Provide the [x, y] coordinate of the cell's center where the given text is located.  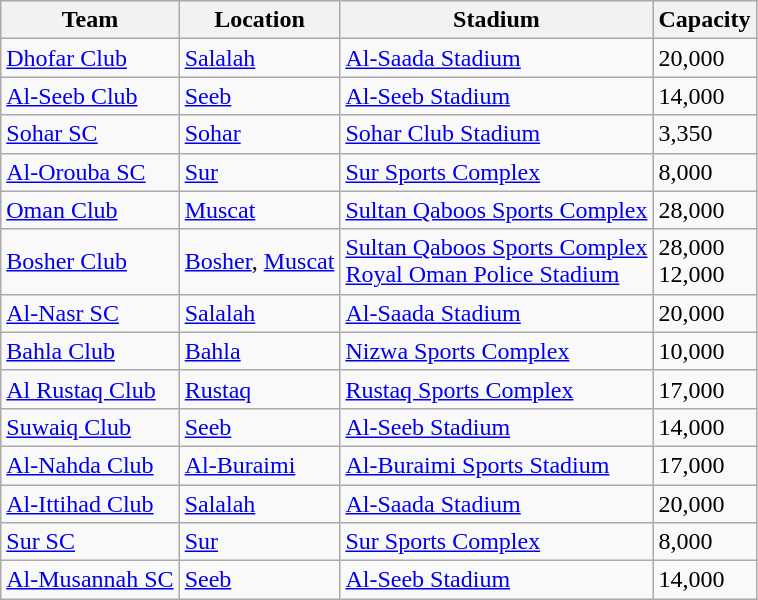
Nizwa Sports Complex [496, 351]
Oman Club [90, 210]
Capacity [704, 20]
Al-Musannah SC [90, 580]
Bahla Club [90, 351]
Location [260, 20]
Rustaq Sports Complex [496, 389]
Sultan Qaboos Sports ComplexRoyal Oman Police Stadium [496, 262]
Dhofar Club [90, 58]
Bosher Club [90, 262]
28,000 [704, 210]
28,00012,000 [704, 262]
Al-Seeb Club [90, 96]
Suwaiq Club [90, 427]
Al-Nahda Club [90, 465]
Bahla [260, 351]
Al-Buraimi Sports Stadium [496, 465]
Bosher, Muscat [260, 262]
Al-Nasr SC [90, 313]
Stadium [496, 20]
Al-Ittihad Club [90, 503]
Sohar [260, 134]
Al-Buraimi [260, 465]
10,000 [704, 351]
Sohar SC [90, 134]
Rustaq [260, 389]
Sultan Qaboos Sports Complex [496, 210]
Team [90, 20]
Sohar Club Stadium [496, 134]
Muscat [260, 210]
3,350 [704, 134]
Al-Orouba SC [90, 172]
Al Rustaq Club [90, 389]
Sur SC [90, 542]
